Extract the [X, Y] coordinate from the center of the cell holding the provided text.  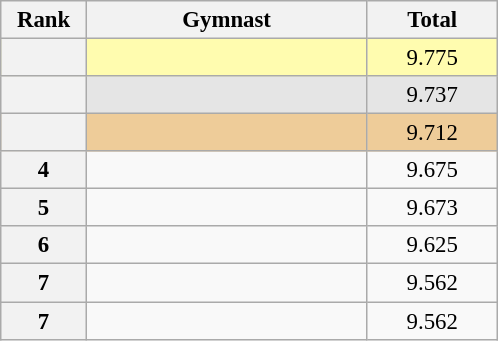
9.673 [432, 208]
9.675 [432, 170]
4 [44, 170]
9.775 [432, 58]
9.625 [432, 245]
Total [432, 20]
9.737 [432, 95]
Gymnast [226, 20]
5 [44, 208]
Rank [44, 20]
9.712 [432, 133]
6 [44, 245]
